Detect which cell encompasses the target text, then output its (x, y) center coordinate. 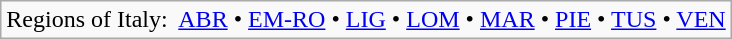
Regions of Italy: ABR • EM-RO • LIG • LOM • MAR • PIE • TUS • VEN (366, 20)
